Output the [x, y] coordinate of the center of the cell containing the given text.  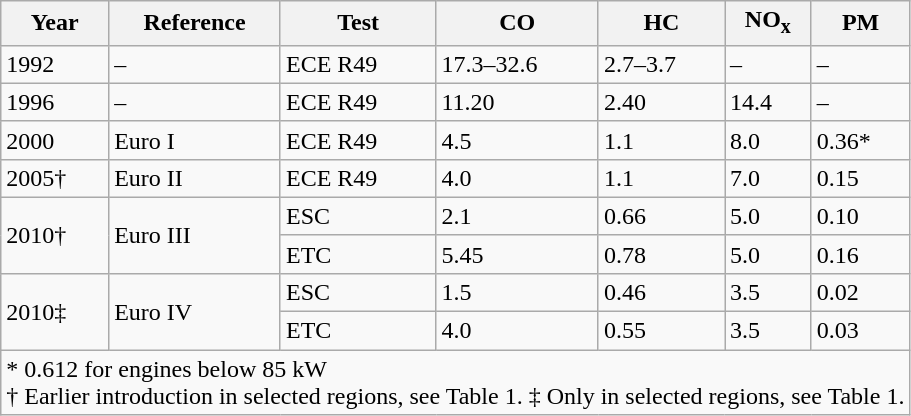
7.0 [768, 178]
Reference [195, 23]
Test [358, 23]
4.5 [518, 140]
Year [55, 23]
1992 [55, 64]
0.15 [860, 178]
8.0 [768, 140]
0.02 [860, 292]
2.7–3.7 [661, 64]
Euro II [195, 178]
0.78 [661, 254]
17.3–32.6 [518, 64]
2.1 [518, 216]
2000 [55, 140]
14.4 [768, 102]
2010‡ [55, 311]
2005† [55, 178]
0.55 [661, 331]
HC [661, 23]
0.66 [661, 216]
* 0.612 for engines below 85 kW† Earlier introduction in selected regions, see Table 1. ‡ Only in selected regions, see Table 1. [456, 382]
CO [518, 23]
0.46 [661, 292]
2010† [55, 235]
11.20 [518, 102]
Euro III [195, 235]
2.40 [661, 102]
1.5 [518, 292]
0.03 [860, 331]
5.45 [518, 254]
Euro I [195, 140]
0.16 [860, 254]
NOx [768, 23]
Euro IV [195, 311]
0.36* [860, 140]
1996 [55, 102]
0.10 [860, 216]
PM [860, 23]
